Locate the cell with the specified text and output its [X, Y] center coordinate. 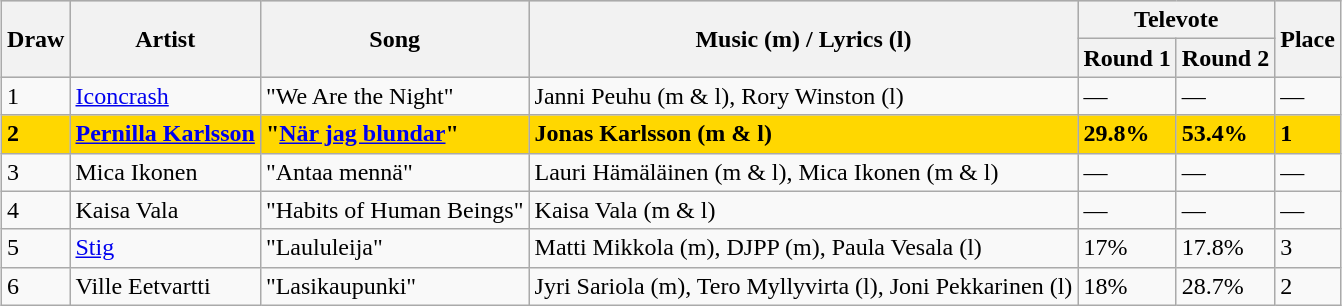
Lauri Hämäläinen (m & l), Mica Ikonen (m & l) [804, 172]
Artist [165, 39]
Jyri Sariola (m), Tero Myllyvirta (l), Joni Pekkarinen (l) [804, 286]
29.8% [1127, 134]
Draw [36, 39]
Iconcrash [165, 96]
4 [36, 210]
Stig [165, 248]
"Laululeija" [394, 248]
Place [1308, 39]
18% [1127, 286]
Pernilla Karlsson [165, 134]
Kaisa Vala [165, 210]
53.4% [1225, 134]
Televote [1176, 20]
17% [1127, 248]
"Antaa mennä" [394, 172]
"Lasikaupunki" [394, 286]
"Habits of Human Beings" [394, 210]
6 [36, 286]
5 [36, 248]
Mica Ikonen [165, 172]
"När jag blundar" [394, 134]
Jonas Karlsson (m & l) [804, 134]
Matti Mikkola (m), DJPP (m), Paula Vesala (l) [804, 248]
Song [394, 39]
Ville Eetvartti [165, 286]
Kaisa Vala (m & l) [804, 210]
28.7% [1225, 286]
17.8% [1225, 248]
Round 1 [1127, 58]
"We Are the Night" [394, 96]
Round 2 [1225, 58]
Music (m) / Lyrics (l) [804, 39]
Janni Peuhu (m & l), Rory Winston (l) [804, 96]
